Pinpoint the cell where the given text exists, returning its (x, y) midpoint coordinate. 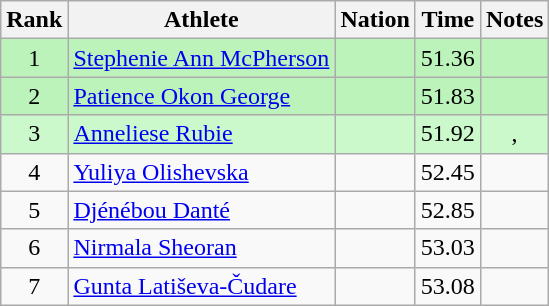
6 (34, 248)
Nirmala Sheoran (202, 248)
Rank (34, 20)
7 (34, 286)
1 (34, 58)
Athlete (202, 20)
Gunta Latiševa-Čudare (202, 286)
3 (34, 134)
, (514, 134)
Time (448, 20)
2 (34, 96)
51.83 (448, 96)
Patience Okon George (202, 96)
51.92 (448, 134)
Djénébou Danté (202, 210)
Anneliese Rubie (202, 134)
52.85 (448, 210)
51.36 (448, 58)
5 (34, 210)
52.45 (448, 172)
Stephenie Ann McPherson (202, 58)
Nation (375, 20)
Yuliya Olishevska (202, 172)
53.03 (448, 248)
53.08 (448, 286)
4 (34, 172)
Notes (514, 20)
